Return the (x, y) coordinate for the center point of the cell that contains the specified text.  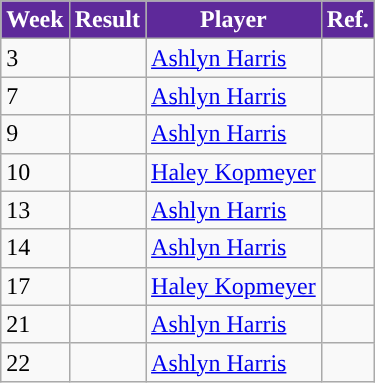
Week (35, 20)
Result (107, 20)
14 (35, 248)
3 (35, 58)
7 (35, 96)
9 (35, 134)
Ref. (348, 20)
13 (35, 210)
Player (234, 20)
17 (35, 286)
21 (35, 324)
22 (35, 362)
10 (35, 172)
